Determine the (X, Y) coordinate at the center of the cell enclosing the given text.  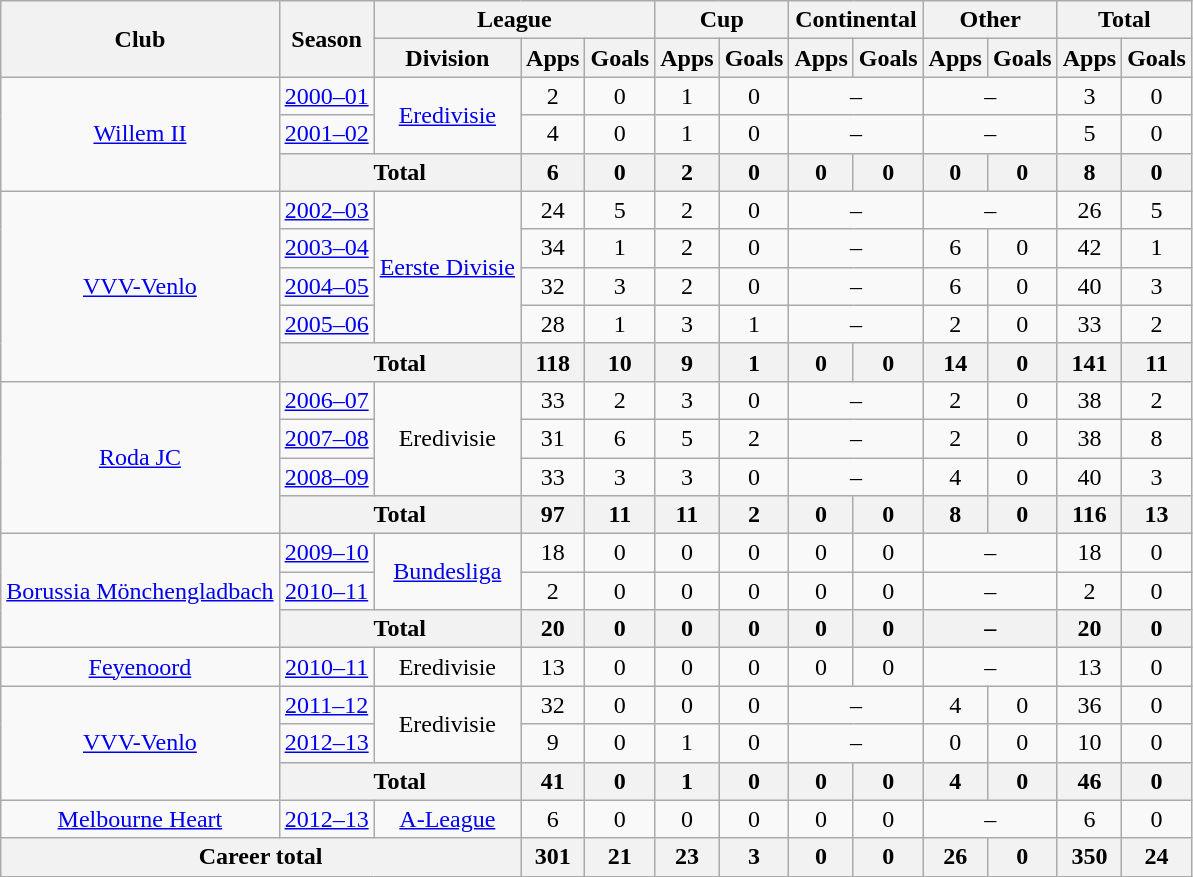
Club (140, 39)
Continental (856, 20)
141 (1089, 362)
301 (553, 857)
2007–08 (326, 438)
28 (553, 324)
Career total (261, 857)
2009–10 (326, 553)
Roda JC (140, 457)
Division (447, 58)
Eerste Divisie (447, 267)
League (514, 20)
A-League (447, 819)
2000–01 (326, 96)
350 (1089, 857)
2003–04 (326, 248)
Bundesliga (447, 572)
2004–05 (326, 286)
97 (553, 515)
42 (1089, 248)
Other (990, 20)
41 (553, 781)
Season (326, 39)
Melbourne Heart (140, 819)
Willem II (140, 134)
2011–12 (326, 705)
2001–02 (326, 134)
118 (553, 362)
Borussia Mönchengladbach (140, 591)
116 (1089, 515)
Cup (722, 20)
36 (1089, 705)
14 (955, 362)
2002–03 (326, 210)
Feyenoord (140, 667)
2006–07 (326, 400)
21 (620, 857)
2008–09 (326, 477)
46 (1089, 781)
23 (687, 857)
2005–06 (326, 324)
31 (553, 438)
34 (553, 248)
